Extract the [X, Y] coordinate from the center of the cell holding the provided text.  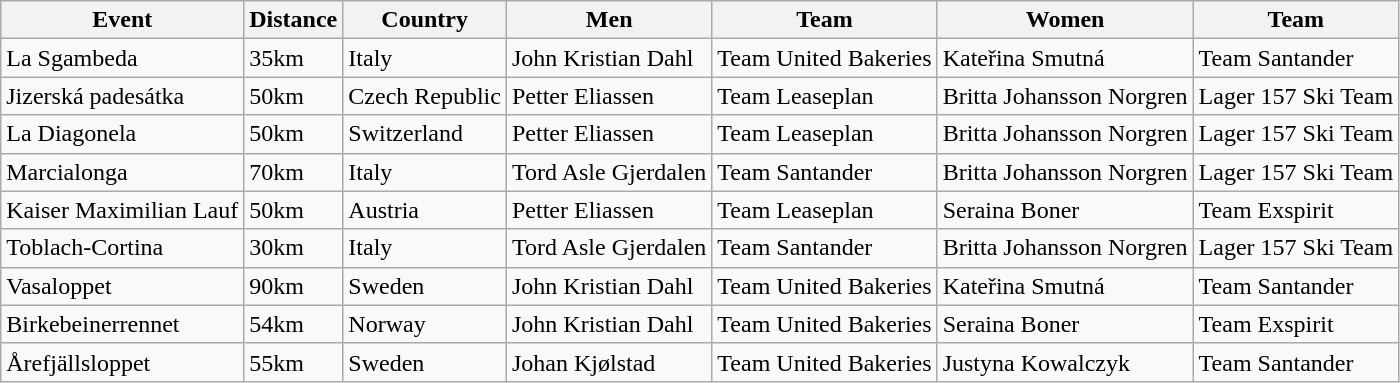
Men [608, 20]
Country [425, 20]
Women [1065, 20]
Årefjällsloppet [122, 362]
54km [294, 324]
Austria [425, 210]
Switzerland [425, 134]
70km [294, 172]
30km [294, 248]
Johan Kjølstad [608, 362]
Justyna Kowalczyk [1065, 362]
Event [122, 20]
Czech Republic [425, 96]
Distance [294, 20]
35km [294, 58]
Marcialonga [122, 172]
Jizerská padesátka [122, 96]
90km [294, 286]
La Sgambeda [122, 58]
Vasaloppet [122, 286]
Birkebeinerrennet [122, 324]
Kaiser Maximilian Lauf [122, 210]
Norway [425, 324]
La Diagonela [122, 134]
Toblach-Cortina [122, 248]
55km [294, 362]
